Output the (X, Y) coordinate of the center of the cell containing the given text.  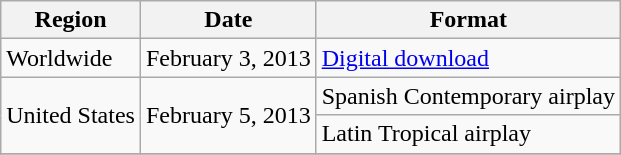
Date (228, 20)
Format (468, 20)
February 3, 2013 (228, 58)
Spanish Contemporary airplay (468, 96)
Worldwide (71, 58)
February 5, 2013 (228, 115)
Region (71, 20)
Digital download (468, 58)
Latin Tropical airplay (468, 134)
United States (71, 115)
